Return the (X, Y) coordinate for the center point of the cell that contains the specified text.  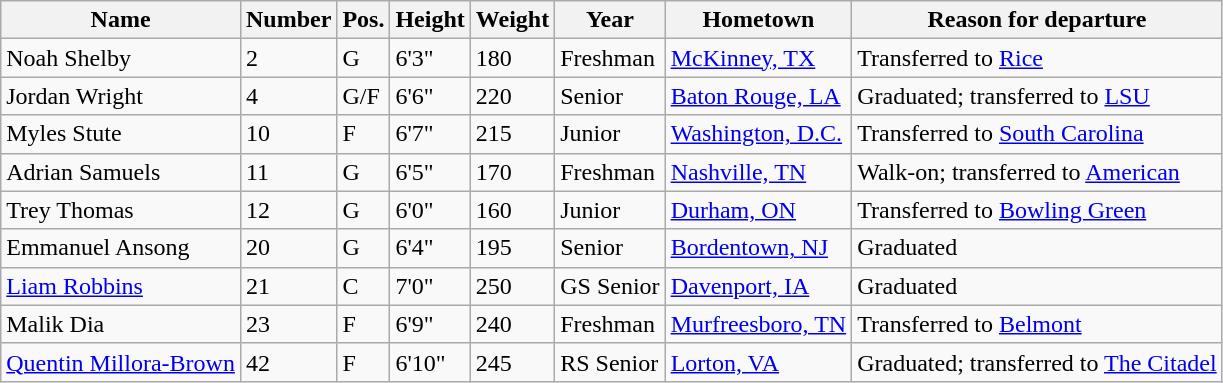
250 (512, 286)
Transferred to Belmont (1037, 324)
Transferred to South Carolina (1037, 134)
23 (288, 324)
Myles Stute (121, 134)
Quentin Millora-Brown (121, 362)
Lorton, VA (758, 362)
Name (121, 20)
Bordentown, NJ (758, 248)
G/F (364, 96)
245 (512, 362)
6'6" (430, 96)
6'4" (430, 248)
10 (288, 134)
21 (288, 286)
6'5" (430, 172)
Year (610, 20)
Liam Robbins (121, 286)
42 (288, 362)
Nashville, TN (758, 172)
4 (288, 96)
Washington, D.C. (758, 134)
Durham, ON (758, 210)
Reason for departure (1037, 20)
Adrian Samuels (121, 172)
6'10" (430, 362)
Emmanuel Ansong (121, 248)
2 (288, 58)
Transferred to Rice (1037, 58)
Noah Shelby (121, 58)
Graduated; transferred to LSU (1037, 96)
170 (512, 172)
GS Senior (610, 286)
Trey Thomas (121, 210)
11 (288, 172)
160 (512, 210)
Pos. (364, 20)
6'0" (430, 210)
20 (288, 248)
Hometown (758, 20)
McKinney, TX (758, 58)
6'3" (430, 58)
Number (288, 20)
6'7" (430, 134)
Baton Rouge, LA (758, 96)
Murfreesboro, TN (758, 324)
Weight (512, 20)
195 (512, 248)
Davenport, IA (758, 286)
180 (512, 58)
C (364, 286)
Height (430, 20)
Transferred to Bowling Green (1037, 210)
Jordan Wright (121, 96)
240 (512, 324)
12 (288, 210)
220 (512, 96)
Walk-on; transferred to American (1037, 172)
7'0" (430, 286)
Graduated; transferred to The Citadel (1037, 362)
215 (512, 134)
Malik Dia (121, 324)
6'9" (430, 324)
RS Senior (610, 362)
